Scan for the cell matching the given text and deliver its [x, y] coordinate at center. 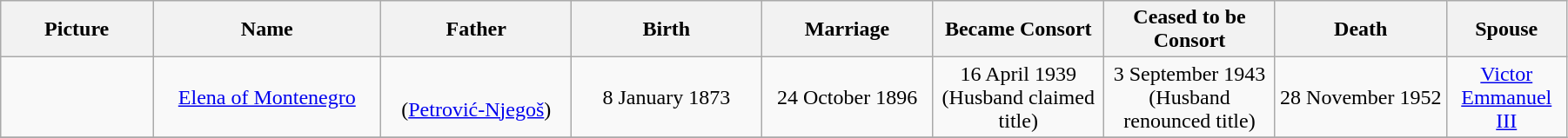
Picture [77, 30]
Ceased to be Consort [1190, 30]
Became Consort [1018, 30]
Death [1361, 30]
Birth [667, 30]
Marriage [848, 30]
8 January 1873 [667, 97]
3 September 1943(Husband renounced title) [1190, 97]
Victor Emmanuel III [1506, 97]
Name [267, 30]
16 April 1939(Husband claimed title) [1018, 97]
Elena of Montenegro [267, 97]
Spouse [1506, 30]
Father [477, 30]
(Petrović-Njegoš) [477, 97]
24 October 1896 [848, 97]
28 November 1952 [1361, 97]
